Detect which cell encompasses the target text, then output its (x, y) center coordinate. 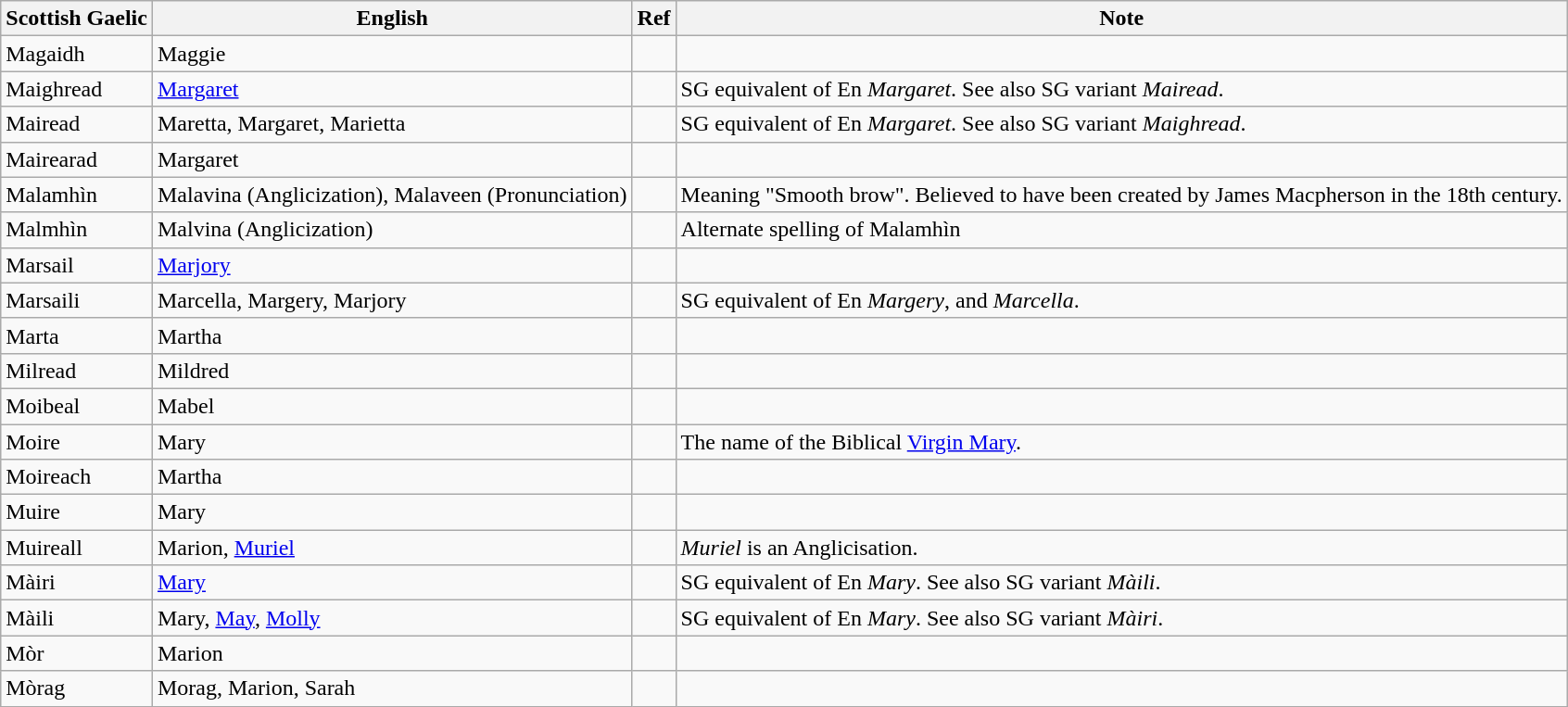
Note (1121, 19)
Morag, Marion, Sarah (392, 688)
Muire (77, 512)
Alternate spelling of Malamhìn (1121, 230)
English (392, 19)
Màiri (77, 583)
Mòrag (77, 688)
Mary, May, Molly (392, 618)
Mairearad (77, 159)
Magaidh (77, 54)
Muireall (77, 548)
Malavina (Anglicization), Malaveen (Pronunciation) (392, 195)
Moire (77, 442)
The name of the Biblical Virgin Mary. (1121, 442)
Meaning "Smooth brow". Believed to have been created by James Macpherson in the 18th century. (1121, 195)
SG equivalent of En Margaret. See also SG variant Mairead. (1121, 89)
SG equivalent of En Margery, and Marcella. (1121, 300)
Marcella, Margery, Marjory (392, 300)
Mabel (392, 406)
SG equivalent of En Margaret. See also SG variant Maighread. (1121, 124)
Marsail (77, 265)
Marion, Muriel (392, 548)
Marsaili (77, 300)
Malmhìn (77, 230)
Maighread (77, 89)
Maretta, Margaret, Marietta (392, 124)
Mòr (77, 653)
Milread (77, 371)
Marta (77, 335)
Ref (654, 19)
Scottish Gaelic (77, 19)
Muriel is an Anglicisation. (1121, 548)
Marion (392, 653)
Marjory (392, 265)
SG equivalent of En Mary. See also SG variant Màili. (1121, 583)
Màili (77, 618)
Maggie (392, 54)
Malamhìn (77, 195)
SG equivalent of En Mary. See also SG variant Màiri. (1121, 618)
Moireach (77, 477)
Moibeal (77, 406)
Mairead (77, 124)
Mildred (392, 371)
Malvina (Anglicization) (392, 230)
